Extract the (X, Y) coordinate from the center of the cell holding the provided text.  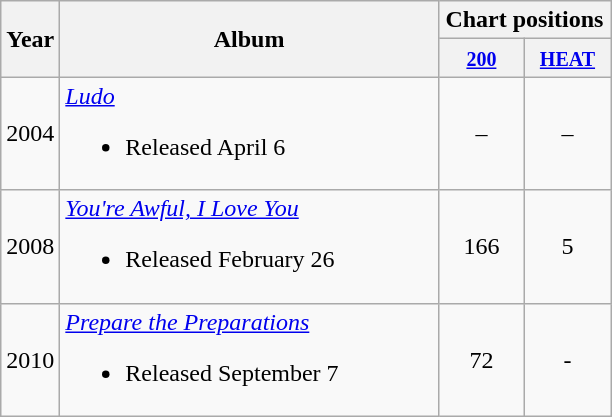
2008 (30, 246)
LudoReleased April 6 (250, 134)
Year (30, 39)
- (567, 360)
Chart positions (524, 20)
HEAT (567, 58)
You're Awful, I Love YouReleased February 26 (250, 246)
Prepare the PreparationsReleased September 7 (250, 360)
200 (481, 58)
5 (567, 246)
166 (481, 246)
2004 (30, 134)
72 (481, 360)
2010 (30, 360)
Album (250, 39)
